Find where the given text appears and provide that cell's center as (X, Y) coordinate. 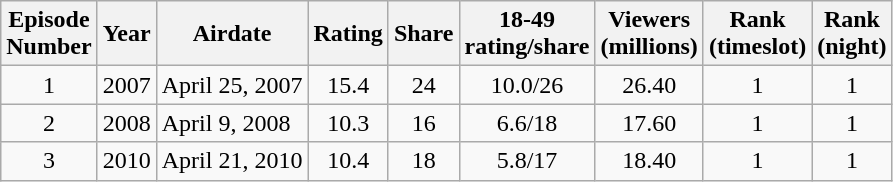
April 9, 2008 (232, 123)
5.8/17 (527, 161)
18-49rating/share (527, 34)
26.40 (649, 85)
18.40 (649, 161)
18 (424, 161)
15.4 (348, 85)
6.6/18 (527, 123)
10.0/26 (527, 85)
3 (49, 161)
10.3 (348, 123)
2010 (126, 161)
Rank(timeslot) (757, 34)
Share (424, 34)
2008 (126, 123)
April 25, 2007 (232, 85)
24 (424, 85)
Viewers(millions) (649, 34)
2 (49, 123)
Rating (348, 34)
April 21, 2010 (232, 161)
17.60 (649, 123)
EpisodeNumber (49, 34)
16 (424, 123)
10.4 (348, 161)
2007 (126, 85)
Year (126, 34)
Rank(night) (852, 34)
Airdate (232, 34)
